For the text-containing cell, return its midpoint in [x, y] coordinate format. 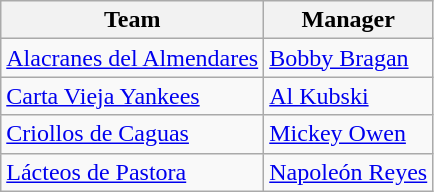
Team [132, 20]
Bobby Bragan [348, 58]
Lácteos de Pastora [132, 172]
Al Kubski [348, 96]
Mickey Owen [348, 134]
Napoleón Reyes [348, 172]
Criollos de Caguas [132, 134]
Carta Vieja Yankees [132, 96]
Manager [348, 20]
Alacranes del Almendares [132, 58]
